From the cell containing the given text, extract its center point as (X, Y) coordinate. 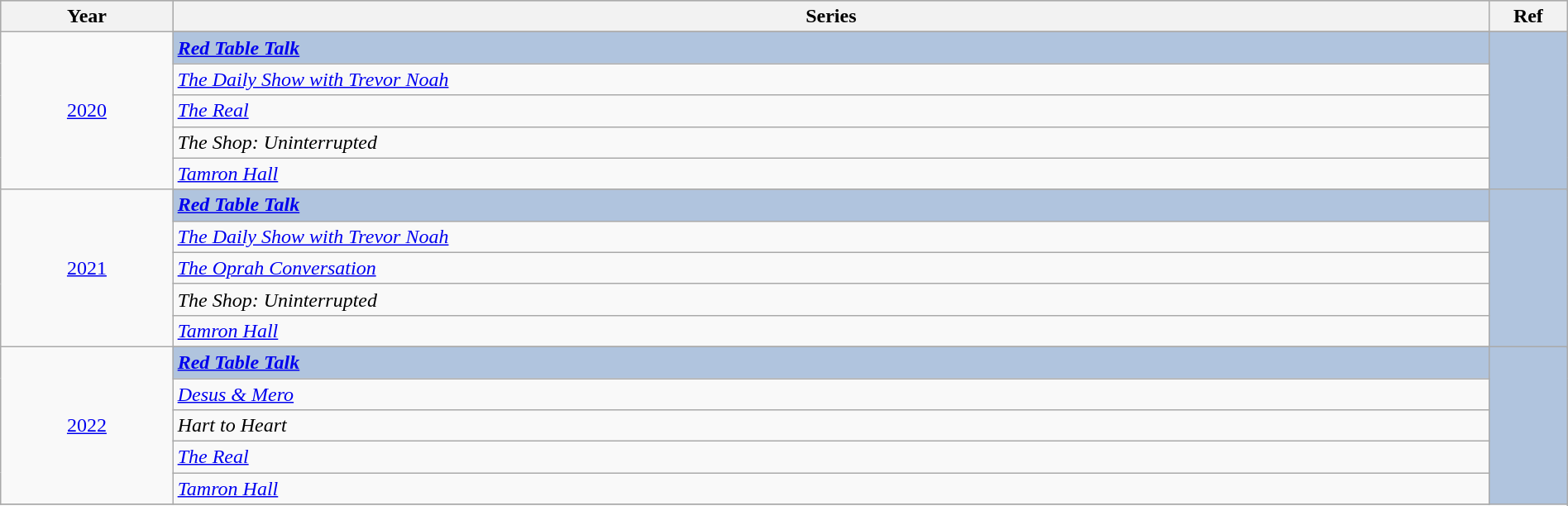
Hart to Heart (830, 426)
2020 (87, 111)
Series (830, 17)
Desus & Mero (830, 394)
2022 (87, 425)
2021 (87, 268)
Ref (1528, 17)
Year (87, 17)
The Oprah Conversation (830, 268)
